Find where the given text appears and provide that cell's center as (X, Y) coordinate. 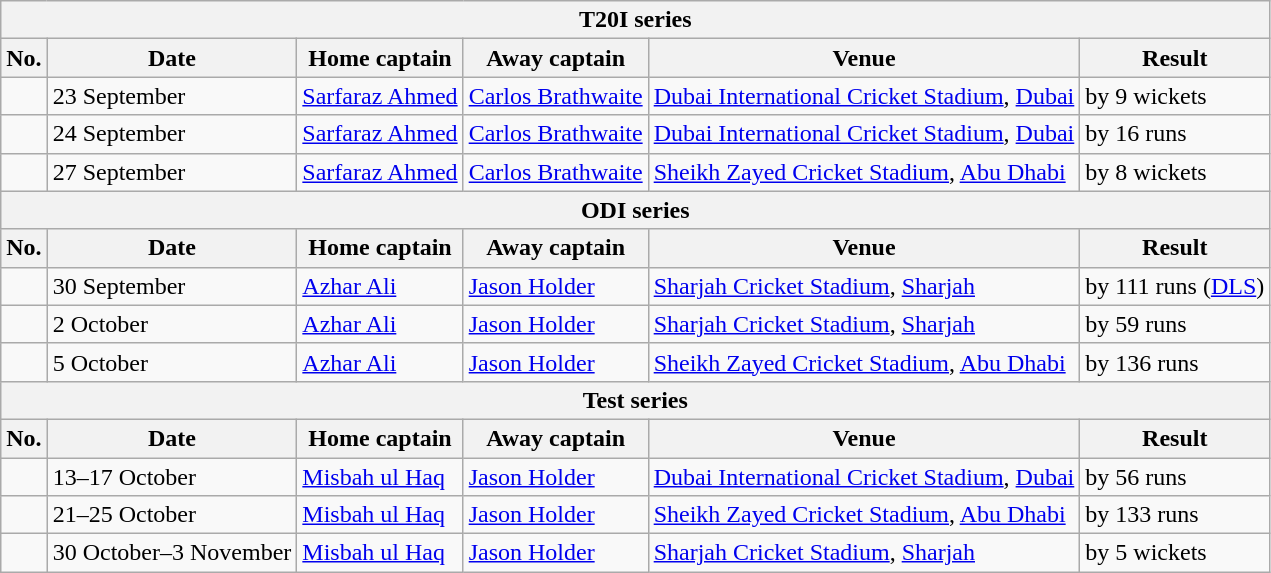
by 136 runs (1175, 362)
21–25 October (172, 515)
2 October (172, 324)
30 October–3 November (172, 553)
ODI series (636, 210)
by 133 runs (1175, 515)
Test series (636, 400)
23 September (172, 96)
T20I series (636, 20)
30 September (172, 286)
by 8 wickets (1175, 172)
by 56 runs (1175, 477)
27 September (172, 172)
13–17 October (172, 477)
by 111 runs (DLS) (1175, 286)
by 9 wickets (1175, 96)
by 5 wickets (1175, 553)
5 October (172, 362)
by 59 runs (1175, 324)
24 September (172, 134)
by 16 runs (1175, 134)
